Scan for the cell matching the given text and deliver its (x, y) coordinate at center. 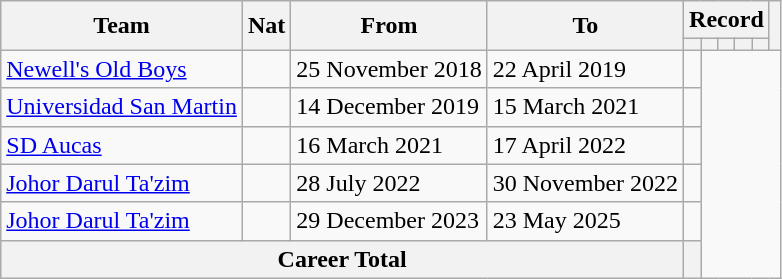
14 December 2019 (389, 107)
SD Aucas (122, 145)
Team (122, 26)
23 May 2025 (585, 221)
To (585, 26)
17 April 2022 (585, 145)
Newell's Old Boys (122, 69)
Nat (266, 26)
Career Total (342, 259)
Universidad San Martin (122, 107)
28 July 2022 (389, 183)
25 November 2018 (389, 69)
16 March 2021 (389, 145)
22 April 2019 (585, 69)
30 November 2022 (585, 183)
From (389, 26)
Record (727, 20)
29 December 2023 (389, 221)
15 March 2021 (585, 107)
